From the cell containing the given text, extract its center point as (X, Y) coordinate. 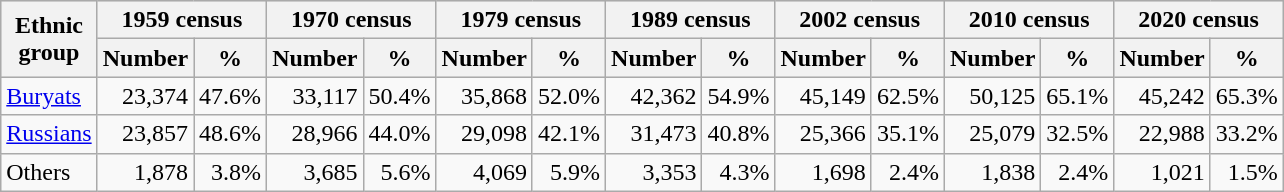
25,079 (992, 134)
25,366 (823, 134)
31,473 (654, 134)
1979 census (520, 20)
29,098 (484, 134)
23,857 (145, 134)
1970 census (352, 20)
23,374 (145, 96)
4,069 (484, 172)
33.2% (1246, 134)
1.5% (1246, 172)
22,988 (1162, 134)
1,021 (1162, 172)
44.0% (400, 134)
50,125 (992, 96)
1,878 (145, 172)
47.6% (230, 96)
52.0% (568, 96)
3.8% (230, 172)
1,698 (823, 172)
5.9% (568, 172)
48.6% (230, 134)
5.6% (400, 172)
65.1% (1078, 96)
65.3% (1246, 96)
62.5% (908, 96)
3,685 (315, 172)
4.3% (738, 172)
45,242 (1162, 96)
2002 census (860, 20)
35.1% (908, 134)
42.1% (568, 134)
1989 census (690, 20)
40.8% (738, 134)
1,838 (992, 172)
54.9% (738, 96)
32.5% (1078, 134)
2020 census (1198, 20)
42,362 (654, 96)
1959 census (182, 20)
Buryats (49, 96)
Ethnicgroup (49, 39)
3,353 (654, 172)
35,868 (484, 96)
28,966 (315, 134)
Russians (49, 134)
33,117 (315, 96)
45,149 (823, 96)
50.4% (400, 96)
Others (49, 172)
2010 census (1028, 20)
